Capture the cell that displays the provided text and extract its (x, y) central coordinate. 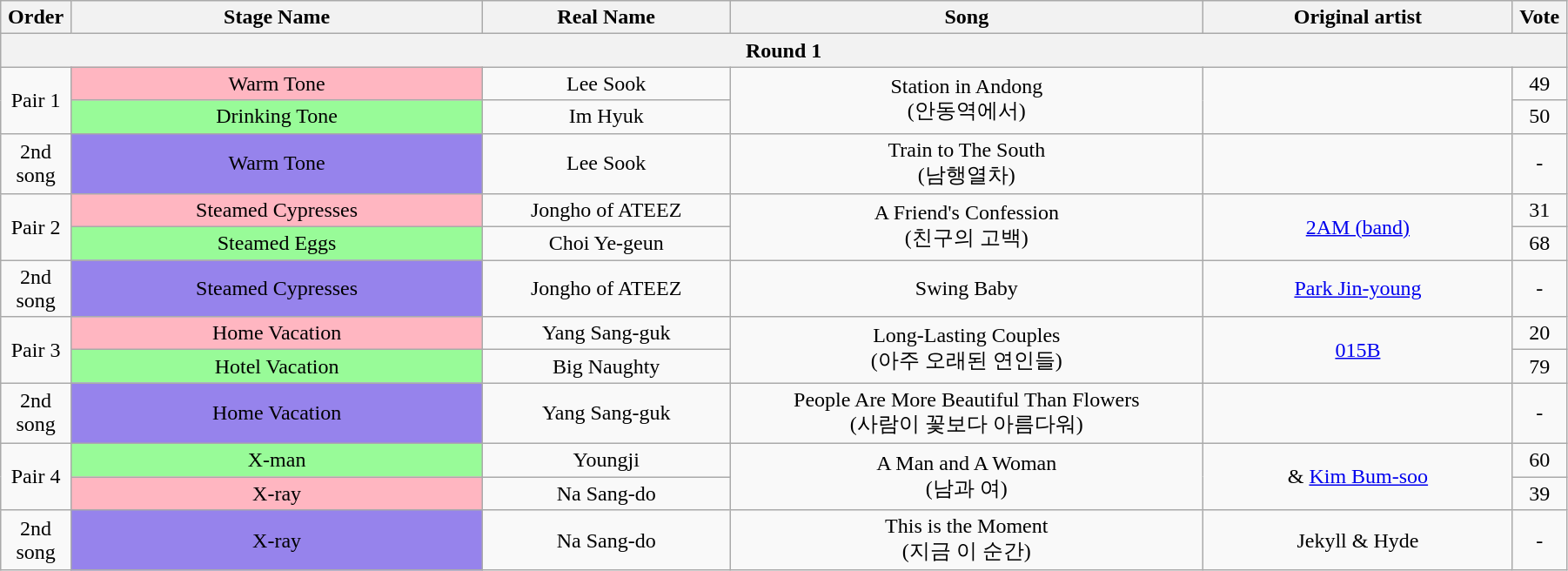
Jekyll & Hyde (1357, 541)
Round 1 (784, 50)
Real Name (606, 17)
Pair 2 (37, 227)
& Kim Bum-soo (1357, 476)
Order (37, 17)
Pair 4 (37, 476)
2AM (band) (1357, 227)
49 (1540, 84)
60 (1540, 460)
Long-Lasting Couples(아주 오래된 연인들) (967, 350)
Choi Ye-geun (606, 244)
Steamed Eggs (277, 244)
Drinking Tone (277, 117)
Original artist (1357, 17)
Big Naughty (606, 366)
79 (1540, 366)
Swing Baby (967, 289)
This is the Moment(지금 이 순간) (967, 541)
A Friend's Confession (친구의 고백) (967, 227)
Hotel Vacation (277, 366)
A Man and A Woman(남과 여) (967, 476)
Park Jin-young (1357, 289)
68 (1540, 244)
Youngji (606, 460)
People Are More Beautiful Than Flowers(사람이 꽃보다 아름다워) (967, 413)
Station in Andong(안동역에서) (967, 100)
39 (1540, 494)
31 (1540, 211)
Im Hyuk (606, 117)
Train to The South(남행열차) (967, 164)
Stage Name (277, 17)
Pair 3 (37, 350)
015B (1357, 350)
50 (1540, 117)
X-man (277, 460)
Song (967, 17)
20 (1540, 333)
Pair 1 (37, 100)
Vote (1540, 17)
